Output the [X, Y] coordinate of the center of the cell containing the given text.  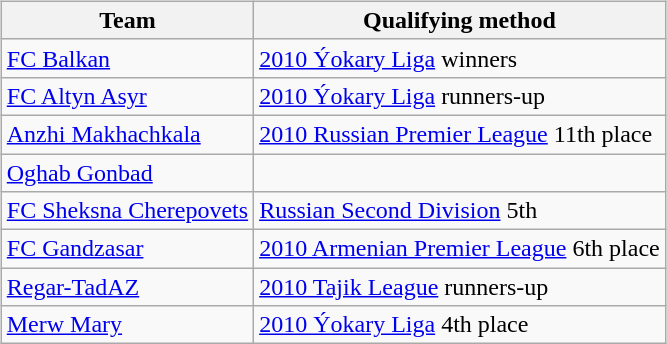
Oghab Gonbad [127, 173]
Russian Second Division 5th [460, 211]
Qualifying method [460, 20]
Team [127, 20]
FC Gandzasar [127, 249]
Anzhi Makhachkala [127, 134]
Merw Mary [127, 325]
2010 Ýokary Liga 4th place [460, 325]
Regar-TadAZ [127, 287]
FC Sheksna Cherepovets [127, 211]
2010 Armenian Premier League 6th place [460, 249]
2010 Tajik League runners-up [460, 287]
2010 Ýokary Liga winners [460, 58]
2010 Ýokary Liga runners-up [460, 96]
FC Balkan [127, 58]
FC Altyn Asyr [127, 96]
2010 Russian Premier League 11th place [460, 134]
